Locate the cell with the specified text and output its (x, y) center coordinate. 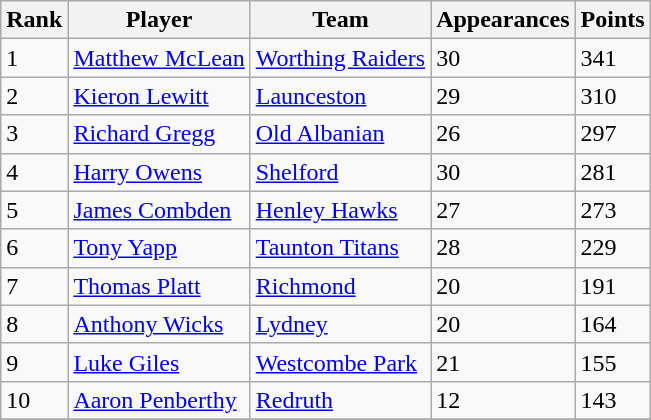
Appearances (503, 20)
341 (612, 58)
4 (34, 172)
Henley Hawks (340, 210)
155 (612, 362)
10 (34, 400)
229 (612, 248)
Shelford (340, 172)
9 (34, 362)
3 (34, 134)
Rank (34, 20)
Worthing Raiders (340, 58)
191 (612, 286)
28 (503, 248)
Anthony Wicks (159, 324)
Old Albanian (340, 134)
7 (34, 286)
Lydney (340, 324)
Harry Owens (159, 172)
Richard Gregg (159, 134)
12 (503, 400)
29 (503, 96)
James Combden (159, 210)
Luke Giles (159, 362)
Launceston (340, 96)
Westcombe Park (340, 362)
5 (34, 210)
Richmond (340, 286)
Redruth (340, 400)
143 (612, 400)
Kieron Lewitt (159, 96)
Team (340, 20)
297 (612, 134)
Matthew McLean (159, 58)
26 (503, 134)
273 (612, 210)
164 (612, 324)
281 (612, 172)
27 (503, 210)
310 (612, 96)
2 (34, 96)
Player (159, 20)
Aaron Penberthy (159, 400)
Thomas Platt (159, 286)
Taunton Titans (340, 248)
21 (503, 362)
1 (34, 58)
8 (34, 324)
Points (612, 20)
Tony Yapp (159, 248)
6 (34, 248)
